Output the (X, Y) coordinate of the center of the cell containing the given text.  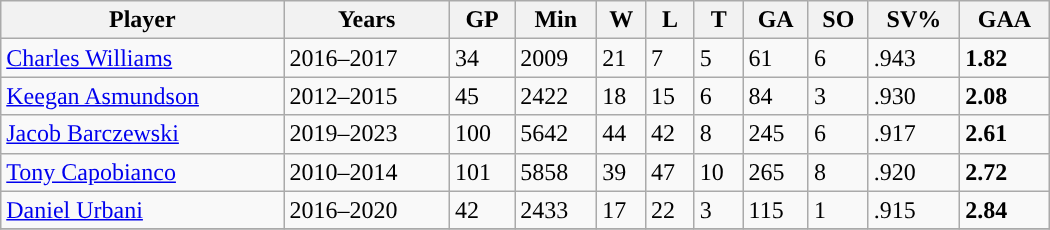
61 (776, 58)
Jacob Barczewski (142, 134)
101 (482, 172)
5 (718, 58)
Keegan Asmundson (142, 96)
18 (622, 96)
1.82 (1005, 58)
2.72 (1005, 172)
SO (838, 20)
84 (776, 96)
10 (718, 172)
Tony Capobianco (142, 172)
22 (670, 210)
17 (622, 210)
21 (622, 58)
GAA (1005, 20)
265 (776, 172)
2433 (556, 210)
5858 (556, 172)
2009 (556, 58)
2012–2015 (366, 96)
47 (670, 172)
2010–2014 (366, 172)
2019–2023 (366, 134)
2.08 (1005, 96)
1 (838, 210)
100 (482, 134)
15 (670, 96)
2.84 (1005, 210)
GA (776, 20)
L (670, 20)
Daniel Urbani (142, 210)
SV% (914, 20)
245 (776, 134)
34 (482, 58)
.943 (914, 58)
Charles Williams (142, 58)
2016–2017 (366, 58)
44 (622, 134)
39 (622, 172)
115 (776, 210)
.917 (914, 134)
2.61 (1005, 134)
7 (670, 58)
.930 (914, 96)
5642 (556, 134)
45 (482, 96)
.915 (914, 210)
2016–2020 (366, 210)
GP (482, 20)
Years (366, 20)
Player (142, 20)
.920 (914, 172)
T (718, 20)
2422 (556, 96)
Min (556, 20)
W (622, 20)
